Locate the cell with the specified text and output its [x, y] center coordinate. 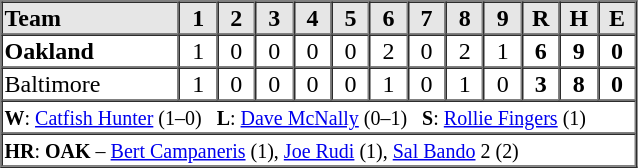
R [541, 18]
HR: OAK – Bert Campaneris (1), Joe Rudi (1), Sal Bando 2 (2) [319, 150]
W: Catfish Hunter (1–0) L: Dave McNally (0–1) S: Rollie Fingers (1) [319, 116]
E [617, 18]
Oakland [91, 50]
Baltimore [91, 84]
5 [350, 18]
4 [312, 18]
Team [91, 18]
H [579, 18]
7 [427, 18]
